For the text-containing cell, return its midpoint in (x, y) coordinate format. 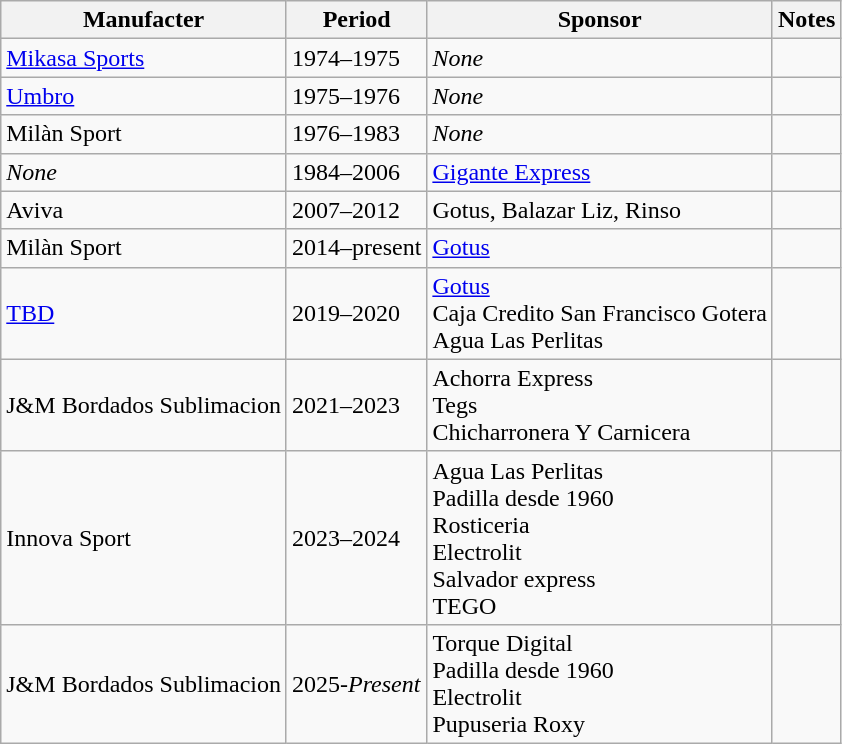
2014–present (356, 248)
2021–2023 (356, 405)
Manufacter (144, 20)
TBD (144, 313)
1976–1983 (356, 134)
Gotus (600, 248)
Gotus, Balazar Liz, Rinso (600, 210)
Notes (806, 20)
Torque Digital Padilla desde 1960 Electrolit Pupuseria Roxy (600, 684)
Aviva (144, 210)
Umbro (144, 96)
Sponsor (600, 20)
1974–1975 (356, 58)
Gigante Express (600, 172)
Period (356, 20)
Mikasa Sports (144, 58)
2025-Present (356, 684)
2023–2024 (356, 538)
1975–1976 (356, 96)
Agua Las Perlitas Padilla desde 1960 Rosticeria Electrolit Salvador express TEGO (600, 538)
Achorra Express Tegs Chicharronera Y Carnicera (600, 405)
Gotus Caja Credito San Francisco Gotera Agua Las Perlitas (600, 313)
Innova Sport (144, 538)
2019–2020 (356, 313)
2007–2012 (356, 210)
1984–2006 (356, 172)
